Pinpoint the cell where the given text exists, returning its (x, y) midpoint coordinate. 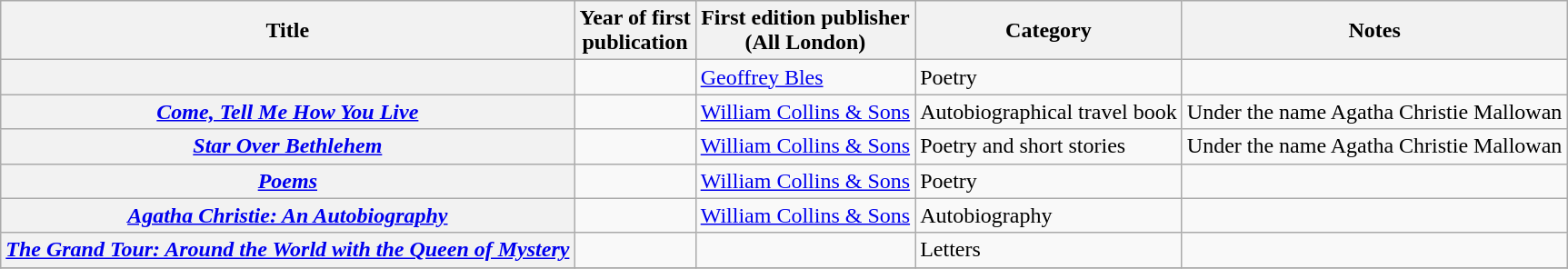
Star Over Bethlehem (287, 146)
Agatha Christie: An Autobiography (287, 215)
Poems (287, 181)
Autobiographical travel book (1049, 112)
Category (1049, 31)
Letters (1049, 250)
Poetry and short stories (1049, 146)
The Grand Tour: Around the World with the Queen of Mystery (287, 250)
Year of firstpublication (634, 31)
Autobiography (1049, 215)
Title (287, 31)
Notes (1374, 31)
Geoffrey Bles (805, 77)
First edition publisher(All London) (805, 31)
Come, Tell Me How You Live (287, 112)
